Scan for the cell matching the given text and deliver its [x, y] coordinate at center. 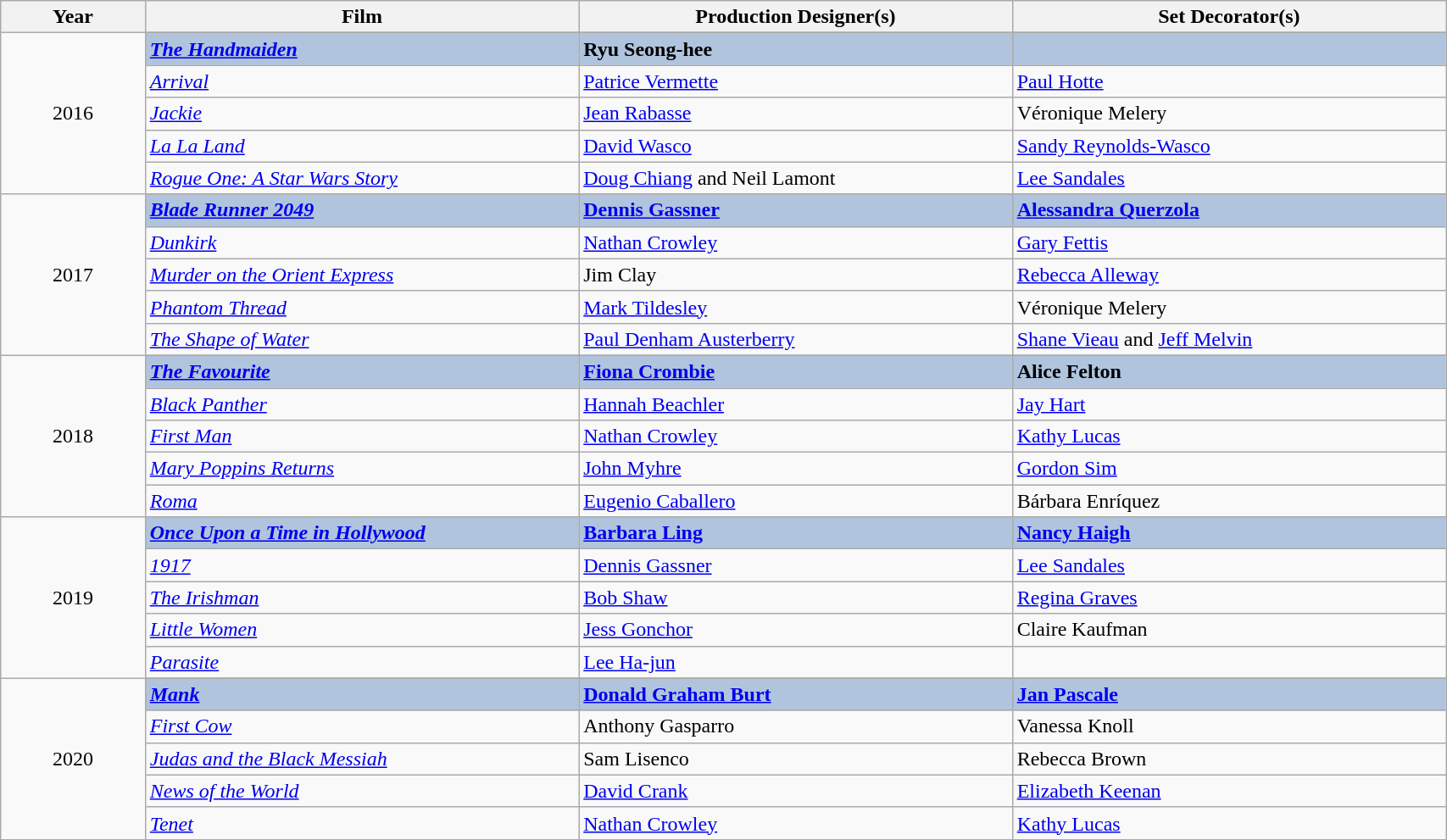
Bárbara Enríquez [1229, 501]
Eugenio Caballero [795, 501]
Jay Hart [1229, 404]
Nancy Haigh [1229, 533]
Paul Denham Austerberry [795, 339]
2019 [73, 598]
Jackie [361, 114]
The Irishman [361, 598]
Rogue One: A Star Wars Story [361, 178]
Murder on the Orient Express [361, 275]
Dunkirk [361, 242]
2017 [73, 275]
Blade Runner 2049 [361, 210]
Ryu Seong-hee [795, 49]
Little Women [361, 630]
David Crank [795, 791]
First Man [361, 437]
Film [361, 17]
Doug Chiang and Neil Lamont [795, 178]
The Shape of Water [361, 339]
John Myhre [795, 469]
Mary Poppins Returns [361, 469]
Black Panther [361, 404]
Roma [361, 501]
Sam Lisenco [795, 759]
News of the World [361, 791]
Barbara Ling [795, 533]
Once Upon a Time in Hollywood [361, 533]
Hannah Beachler [795, 404]
Bob Shaw [795, 598]
Production Designer(s) [795, 17]
2018 [73, 436]
Claire Kaufman [1229, 630]
Elizabeth Keenan [1229, 791]
Gordon Sim [1229, 469]
Jean Rabasse [795, 114]
Tenet [361, 823]
The Handmaiden [361, 49]
Alice Felton [1229, 371]
2016 [73, 114]
Mank [361, 694]
First Cow [361, 726]
La La Land [361, 146]
Regina Graves [1229, 598]
Set Decorator(s) [1229, 17]
Year [73, 17]
Mark Tildesley [795, 307]
Gary Fettis [1229, 242]
Paul Hotte [1229, 81]
Vanessa Knoll [1229, 726]
Jan Pascale [1229, 694]
Lee Ha-jun [795, 662]
1917 [361, 565]
Parasite [361, 662]
Patrice Vermette [795, 81]
Rebecca Alleway [1229, 275]
Sandy Reynolds-Wasco [1229, 146]
Rebecca Brown [1229, 759]
The Favourite [361, 371]
Phantom Thread [361, 307]
2020 [73, 759]
Arrival [361, 81]
Jim Clay [795, 275]
Donald Graham Burt [795, 694]
Anthony Gasparro [795, 726]
Judas and the Black Messiah [361, 759]
Fiona Crombie [795, 371]
Jess Gonchor [795, 630]
Alessandra Querzola [1229, 210]
Shane Vieau and Jeff Melvin [1229, 339]
David Wasco [795, 146]
